Locate the cell with the specified text and output its [x, y] center coordinate. 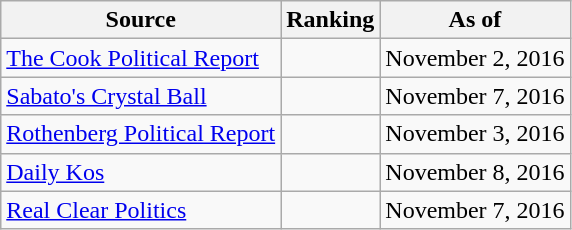
November 8, 2016 [475, 172]
Ranking [330, 20]
Source [141, 20]
November 3, 2016 [475, 134]
Sabato's Crystal Ball [141, 96]
The Cook Political Report [141, 58]
November 2, 2016 [475, 58]
As of [475, 20]
Rothenberg Political Report [141, 134]
Real Clear Politics [141, 210]
Daily Kos [141, 172]
